Search for the cell housing the specified text and yield its [x, y] center coordinate. 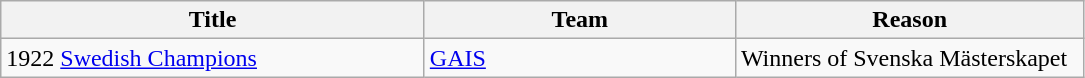
Team [580, 20]
Winners of Svenska Mästerskapet [910, 58]
Title [213, 20]
Reason [910, 20]
GAIS [580, 58]
1922 Swedish Champions [213, 58]
